Detect which cell encompasses the target text, then output its [X, Y] center coordinate. 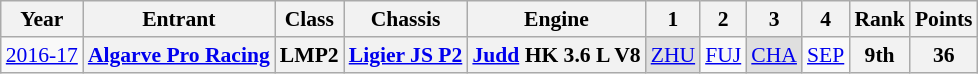
SEP [826, 55]
2016-17 [42, 55]
LMP2 [310, 55]
Points [944, 19]
Rank [880, 19]
3 [774, 19]
Year [42, 19]
Engine [556, 19]
Judd HK 3.6 L V8 [556, 55]
9th [880, 55]
2 [723, 19]
Chassis [406, 19]
FUJ [723, 55]
Class [310, 19]
ZHU [673, 55]
Entrant [179, 19]
36 [944, 55]
Algarve Pro Racing [179, 55]
CHA [774, 55]
1 [673, 19]
Ligier JS P2 [406, 55]
4 [826, 19]
